Extract the [x, y] coordinate from the center of the cell holding the provided text.  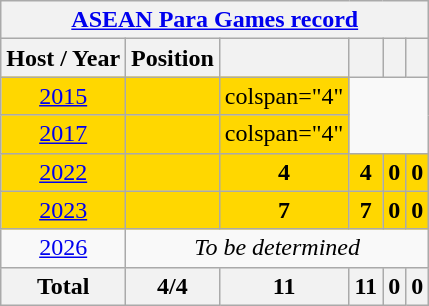
4/4 [173, 286]
2015 [64, 96]
Host / Year [64, 58]
2026 [64, 248]
2023 [64, 210]
2022 [64, 172]
Position [173, 58]
Total [64, 286]
2017 [64, 134]
To be determined [278, 248]
ASEAN Para Games record [215, 20]
